Output the (x, y) coordinate of the center of the cell containing the given text.  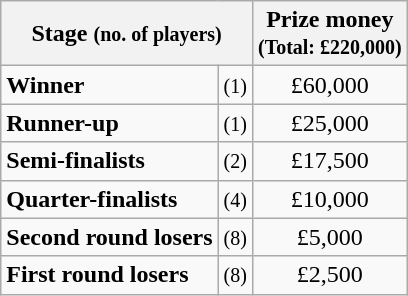
£17,500 (330, 161)
Semi-finalists (110, 161)
£60,000 (330, 85)
First round losers (110, 275)
Runner-up (110, 123)
£25,000 (330, 123)
Winner (110, 85)
Second round losers (110, 237)
(4) (235, 199)
£10,000 (330, 199)
Stage (no. of players) (127, 34)
£2,500 (330, 275)
Quarter-finalists (110, 199)
(2) (235, 161)
Prize money(Total: £220,000) (330, 34)
£5,000 (330, 237)
